Return [X, Y] of the center of cell containing provided text 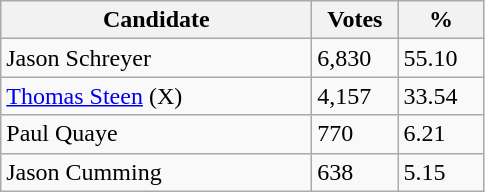
638 [355, 172]
6.21 [441, 134]
33.54 [441, 96]
Paul Quaye [156, 134]
% [441, 20]
Thomas Steen (X) [156, 96]
55.10 [441, 58]
Votes [355, 20]
Candidate [156, 20]
4,157 [355, 96]
6,830 [355, 58]
Jason Cumming [156, 172]
Jason Schreyer [156, 58]
770 [355, 134]
5.15 [441, 172]
